From the cell containing the given text, extract its center point as [X, Y] coordinate. 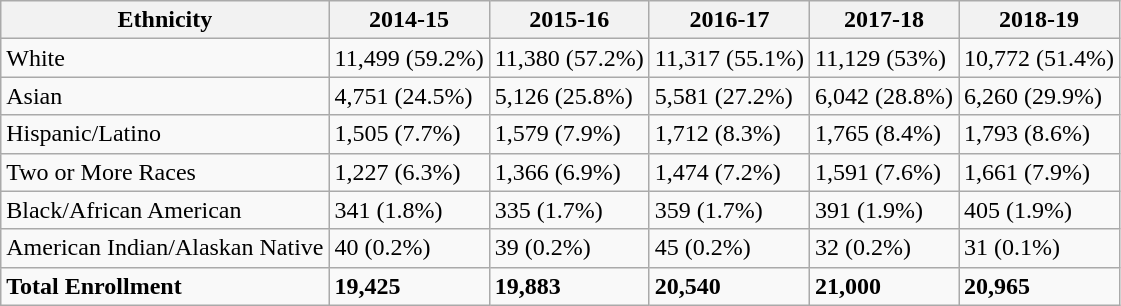
1,227 (6.3%) [409, 172]
2017-18 [884, 20]
11,380 (57.2%) [569, 58]
20,965 [1040, 286]
391 (1.9%) [884, 210]
2016-17 [729, 20]
11,499 (59.2%) [409, 58]
4,751 (24.5%) [409, 96]
2018-19 [1040, 20]
6,042 (28.8%) [884, 96]
21,000 [884, 286]
1,505 (7.7%) [409, 134]
341 (1.8%) [409, 210]
1,366 (6.9%) [569, 172]
Ethnicity [165, 20]
20,540 [729, 286]
405 (1.9%) [1040, 210]
359 (1.7%) [729, 210]
1,793 (8.6%) [1040, 134]
1,661 (7.9%) [1040, 172]
11,129 (53%) [884, 58]
5,581 (27.2%) [729, 96]
19,883 [569, 286]
31 (0.1%) [1040, 248]
19,425 [409, 286]
American Indian/Alaskan Native [165, 248]
1,712 (8.3%) [729, 134]
Two or More Races [165, 172]
5,126 (25.8%) [569, 96]
Black/African American [165, 210]
White [165, 58]
10,772 (51.4%) [1040, 58]
39 (0.2%) [569, 248]
45 (0.2%) [729, 248]
11,317 (55.1%) [729, 58]
Total Enrollment [165, 286]
1,474 (7.2%) [729, 172]
40 (0.2%) [409, 248]
32 (0.2%) [884, 248]
2014-15 [409, 20]
1,591 (7.6%) [884, 172]
Asian [165, 96]
6,260 (29.9%) [1040, 96]
2015-16 [569, 20]
Hispanic/Latino [165, 134]
1,579 (7.9%) [569, 134]
1,765 (8.4%) [884, 134]
335 (1.7%) [569, 210]
